Find where the given text appears and provide that cell's center as [X, Y] coordinate. 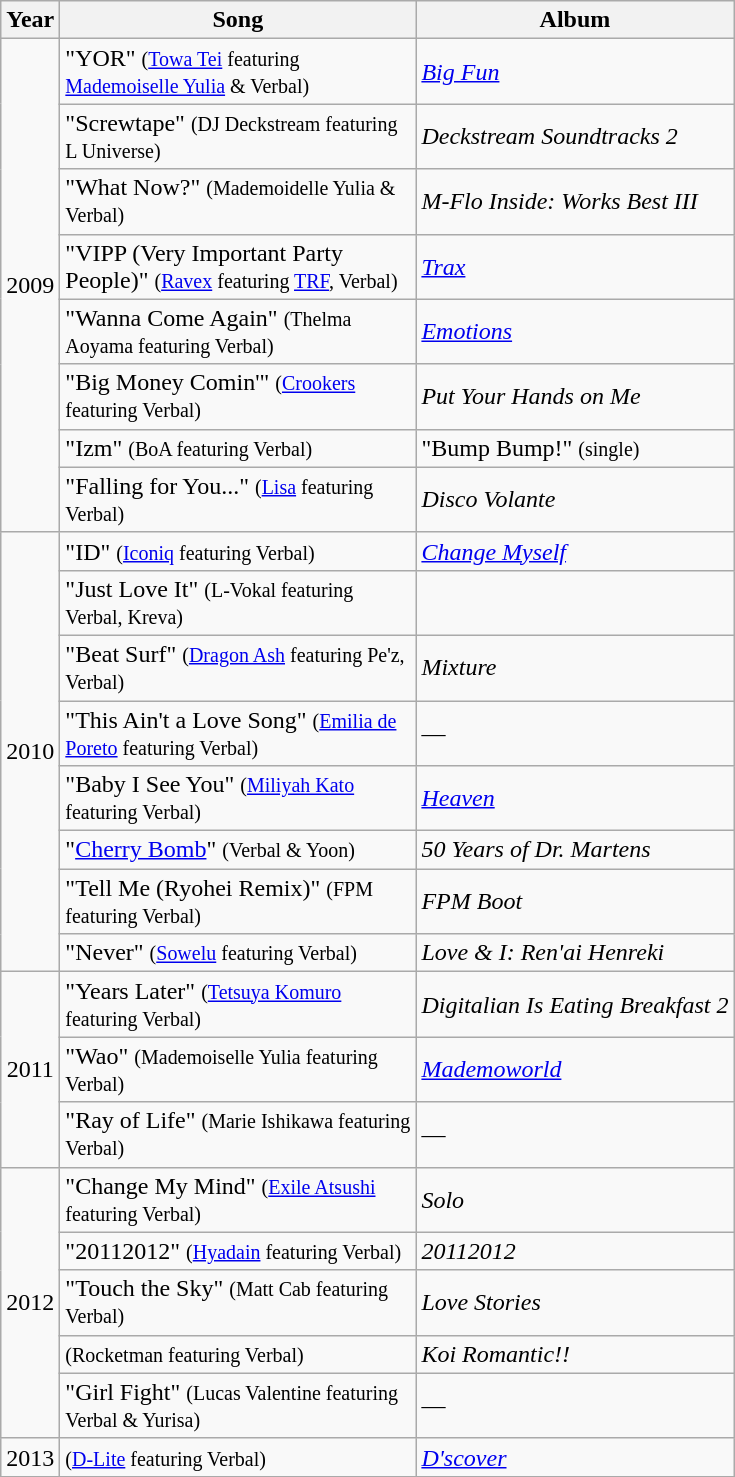
"Falling for You..." (Lisa featuring Verbal) [238, 500]
"ID" (Iconiq featuring Verbal) [238, 551]
2012 [30, 1302]
"VIPP (Very Important Party People)" (Ravex featuring TRF, Verbal) [238, 266]
(Rocketman featuring Verbal) [238, 1354]
Emotions [575, 332]
(D-Lite featuring Verbal) [238, 1457]
"Big Money Comin'" (Crookers featuring Verbal) [238, 396]
"What Now?" (Mademoidelle Yulia & Verbal) [238, 202]
Album [575, 20]
2013 [30, 1457]
Solo [575, 1200]
"YOR" (Towa Tei featuring Mademoiselle Yulia & Verbal) [238, 72]
"This Ain't a Love Song" (Emilia de Poreto featuring Verbal) [238, 732]
FPM Boot [575, 902]
Change Myself [575, 551]
M-Flo Inside: Works Best III [575, 202]
Koi Romantic!! [575, 1354]
"Izm" (BoA featuring Verbal) [238, 448]
Disco Volante [575, 500]
Put Your Hands on Me [575, 396]
Heaven [575, 798]
Mademoworld [575, 1070]
20112012 [575, 1251]
D'scover [575, 1457]
50 Years of Dr. Martens [575, 850]
Deckstream Soundtracks 2 [575, 136]
"Never" (Sowelu featuring Verbal) [238, 953]
2011 [30, 1070]
"Tell Me (Ryohei Remix)" (FPM featuring Verbal) [238, 902]
2009 [30, 286]
"Years Later" (Tetsuya Komuro featuring Verbal) [238, 1004]
"Ray of Life" (Marie Ishikawa featuring Verbal) [238, 1134]
"20112012" (Hyadain featuring Verbal) [238, 1251]
Big Fun [575, 72]
"Girl Fight" (Lucas Valentine featuring Verbal & Yurisa) [238, 1406]
Song [238, 20]
Love Stories [575, 1302]
"Screwtape" (DJ Deckstream featuring L Universe) [238, 136]
"Touch the Sky" (Matt Cab featuring Verbal) [238, 1302]
"Wao" (Mademoiselle Yulia featuring Verbal) [238, 1070]
Mixture [575, 668]
Love & I: Ren'ai Henreki [575, 953]
"Cherry Bomb" (Verbal & Yoon) [238, 850]
Digitalian Is Eating Breakfast 2 [575, 1004]
"Baby I See You" (Miliyah Kato featuring Verbal) [238, 798]
"Bump Bump!" (single) [575, 448]
Year [30, 20]
"Beat Surf" (Dragon Ash featuring Pe'z, Verbal) [238, 668]
"Wanna Come Again" (Thelma Aoyama featuring Verbal) [238, 332]
2010 [30, 752]
Trax [575, 266]
"Just Love It" (L-Vokal featuring Verbal, Kreva) [238, 602]
"Change My Mind" (Exile Atsushi featuring Verbal) [238, 1200]
